Capture the cell that displays the provided text and extract its (X, Y) central coordinate. 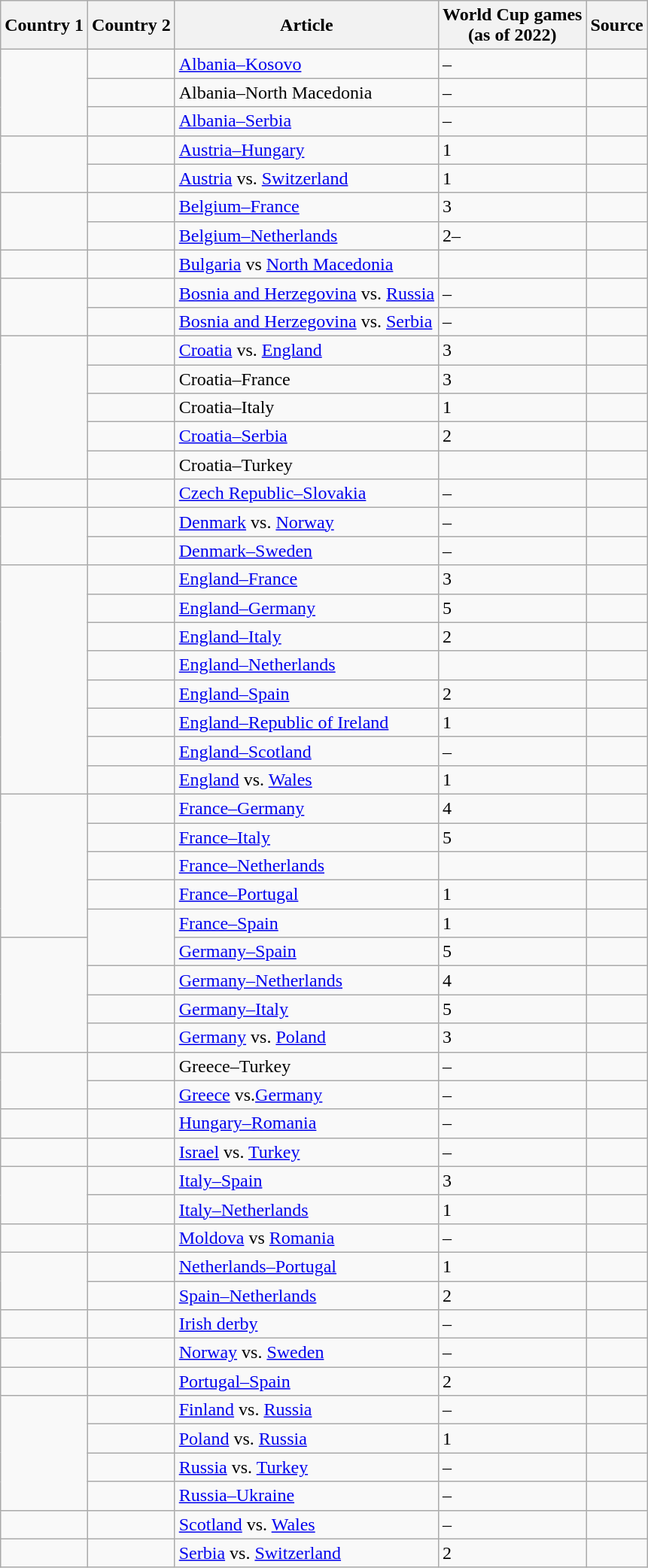
Denmark–Sweden (306, 551)
Bosnia and Herzegovina vs. Serbia (306, 321)
Croatia–Turkey (306, 465)
Croatia–Italy (306, 408)
Moldova vs Romania (306, 1238)
Irish derby (306, 1324)
Belgium–Netherlands (306, 236)
England–Netherlands (306, 665)
Israel vs. Turkey (306, 1152)
Greece–Turkey (306, 1066)
France–Italy (306, 837)
Poland vs. Russia (306, 1439)
Spain–Netherlands (306, 1295)
Article (306, 26)
Greece vs.Germany (306, 1095)
Denmark vs. Norway (306, 522)
Austria vs. Switzerland (306, 178)
Hungary–Romania (306, 1123)
Albania–Kosovo (306, 64)
Croatia–France (306, 378)
France–Portugal (306, 895)
Bosnia and Herzegovina vs. Russia (306, 293)
Albania–North Macedonia (306, 93)
Country 1 (44, 26)
France–Spain (306, 923)
Italy–Spain (306, 1181)
Portugal–Spain (306, 1381)
England–Italy (306, 637)
England–Germany (306, 608)
Netherlands–Portugal (306, 1266)
Italy–Netherlands (306, 1209)
Russia–Ukraine (306, 1496)
Croatia vs. England (306, 350)
Belgium–France (306, 207)
Bulgaria vs North Macedonia (306, 264)
Serbia vs. Switzerland (306, 1553)
Finland vs. Russia (306, 1410)
Germany vs. Poland (306, 1038)
World Cup games(as of 2022) (513, 26)
France–Germany (306, 808)
England vs. Wales (306, 779)
Germany–Italy (306, 1009)
Croatia–Serbia (306, 436)
Austria–Hungary (306, 150)
Czech Republic–Slovakia (306, 494)
England–Scotland (306, 751)
2– (513, 236)
Germany–Netherlands (306, 980)
England–Spain (306, 694)
England–Republic of Ireland (306, 722)
England–France (306, 579)
Albania–Serbia (306, 121)
Norway vs. Sweden (306, 1353)
Source (617, 26)
Germany–Spain (306, 952)
Scotland vs. Wales (306, 1524)
Country 2 (131, 26)
Russia vs. Turkey (306, 1467)
France–Netherlands (306, 866)
